Extract the (X, Y) coordinate from the center of the cell holding the provided text.  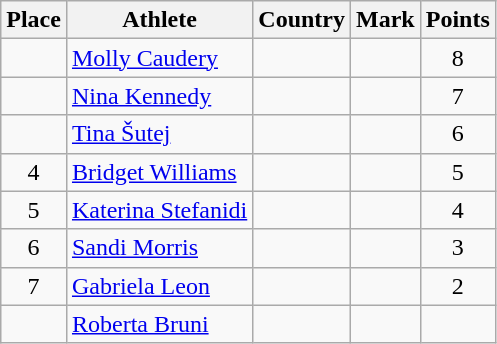
Katerina Stefanidi (159, 210)
Roberta Bruni (159, 324)
8 (458, 58)
3 (458, 248)
Place (34, 20)
Nina Kennedy (159, 96)
Tina Šutej (159, 134)
Molly Caudery (159, 58)
Athlete (159, 20)
Gabriela Leon (159, 286)
Bridget Williams (159, 172)
2 (458, 286)
Sandi Morris (159, 248)
Country (302, 20)
Mark (386, 20)
Points (458, 20)
